Scan for the cell matching the given text and deliver its (x, y) coordinate at center. 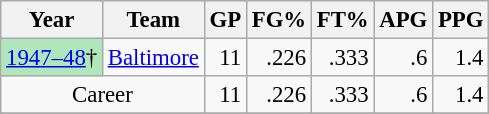
PPG (461, 20)
FT% (342, 20)
Team (153, 20)
Year (52, 20)
APG (404, 20)
1947–48† (52, 58)
GP (225, 20)
Career (102, 95)
Baltimore (153, 58)
FG% (278, 20)
